Pinpoint the cell where the given text exists, returning its (X, Y) midpoint coordinate. 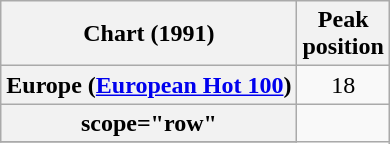
scope="row" (149, 123)
Chart (1991) (149, 34)
Europe (European Hot 100) (149, 85)
18 (343, 85)
Peakposition (343, 34)
